For the text-containing cell, return its midpoint in (x, y) coordinate format. 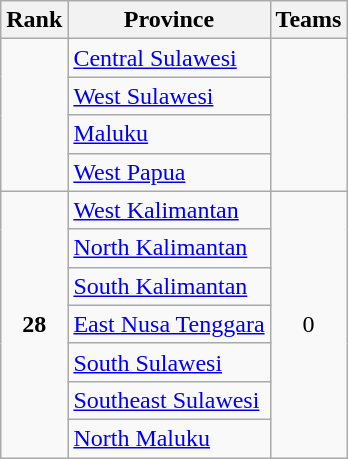
West Sulawesi (169, 96)
North Kalimantan (169, 248)
East Nusa Tenggara (169, 324)
Maluku (169, 134)
28 (34, 324)
0 (308, 324)
Central Sulawesi (169, 58)
Teams (308, 20)
South Kalimantan (169, 286)
South Sulawesi (169, 362)
North Maluku (169, 438)
West Kalimantan (169, 210)
West Papua (169, 172)
Rank (34, 20)
Southeast Sulawesi (169, 400)
Province (169, 20)
